Provide the (x, y) coordinate of the cell's center where the given text is located.  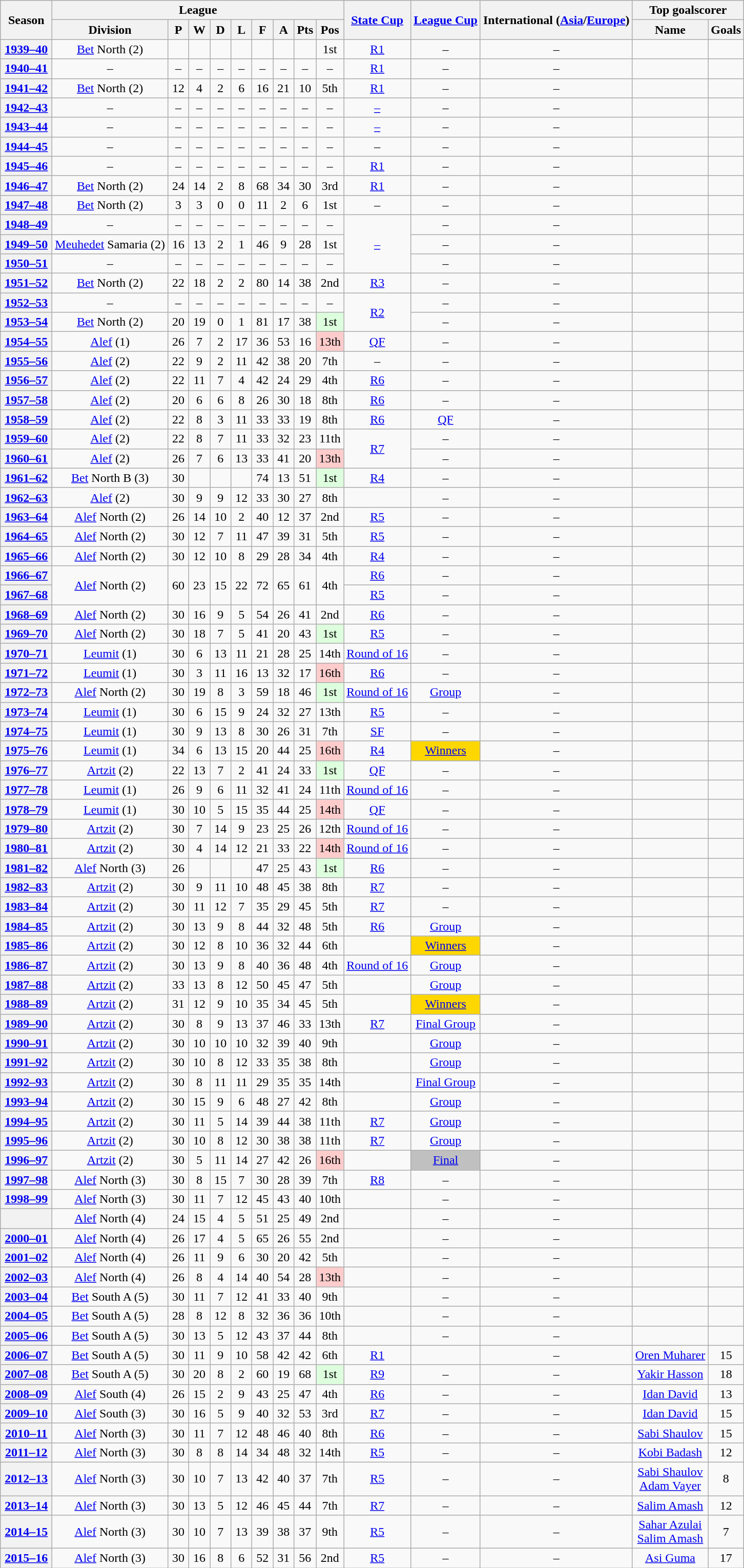
74 (262, 478)
49 (305, 1219)
1960–61 (27, 458)
12th (330, 829)
Season (27, 20)
50 (262, 985)
R9 (377, 1374)
1958–59 (27, 419)
1969–70 (27, 634)
1951–52 (27, 283)
1970–71 (27, 653)
55 (305, 1238)
2008–09 (27, 1394)
1944–45 (27, 146)
1952–53 (27, 303)
2013–14 (27, 1505)
Sahar AzulaiSalim Amash (670, 1532)
2011–12 (27, 1452)
1953–54 (27, 322)
1943–44 (27, 127)
R3 (377, 283)
80 (262, 283)
1997–98 (27, 1179)
1945–46 (27, 166)
1948–49 (27, 224)
1971–72 (27, 673)
Salim Amash (670, 1505)
1996–97 (27, 1160)
Division (110, 30)
81 (262, 322)
72 (262, 585)
1965–66 (27, 556)
1973–74 (27, 712)
P (178, 30)
Alef (1) (110, 342)
2014–15 (27, 1532)
R8 (377, 1179)
F (262, 30)
Kobi Badash (670, 1452)
1975–76 (27, 751)
1967–68 (27, 595)
1998–99 (27, 1199)
61 (305, 585)
1974–75 (27, 731)
1985–86 (27, 946)
1963–64 (27, 517)
1946–47 (27, 185)
59 (262, 692)
International (Asia/Europe) (556, 20)
2001–02 (27, 1258)
1947–48 (27, 205)
1991–92 (27, 1063)
L (242, 30)
1992–93 (27, 1082)
Pos (330, 30)
1987–88 (27, 985)
1966–67 (27, 576)
2010–11 (27, 1433)
1954–55 (27, 342)
1956–57 (27, 380)
2002–03 (27, 1277)
2015–16 (27, 1558)
1962–63 (27, 497)
1942–43 (27, 108)
Alef South (3) (110, 1413)
Yakir Hasson (670, 1374)
1986–87 (27, 965)
2005–06 (27, 1336)
1955–56 (27, 361)
1995–96 (27, 1140)
58 (262, 1355)
1982–83 (27, 887)
A (284, 30)
Goals (726, 30)
52 (262, 1558)
1961–62 (27, 478)
1989–90 (27, 1024)
1979–80 (27, 829)
Bet North B (3) (110, 478)
1976–77 (27, 770)
Asi Guma (670, 1558)
1994–95 (27, 1121)
R2 (377, 312)
2007–08 (27, 1374)
1940–41 (27, 69)
W (200, 30)
2003–04 (27, 1297)
1984–85 (27, 926)
1977–78 (27, 790)
1988–89 (27, 1004)
1964–65 (27, 536)
1949–50 (27, 244)
1983–84 (27, 907)
2009–10 (27, 1413)
2000–01 (27, 1238)
1980–81 (27, 848)
State Cup (377, 20)
SF (377, 731)
Pts (305, 30)
Sabi Shaulov (670, 1433)
2004–05 (27, 1316)
1941–42 (27, 88)
1993–94 (27, 1101)
League (198, 10)
2012–13 (27, 1479)
1972–73 (27, 692)
1968–69 (27, 615)
Meuhedet Samaria (2) (110, 244)
2006–07 (27, 1355)
Oren Muharer (670, 1355)
Name (670, 30)
Final (446, 1160)
56 (305, 1558)
1950–51 (27, 264)
Alef South (4) (110, 1394)
1981–82 (27, 868)
1939–40 (27, 49)
1990–91 (27, 1043)
Top goalscorer (688, 10)
1959–60 (27, 439)
League Cup (446, 20)
1978–79 (27, 809)
D (220, 30)
1957–58 (27, 400)
Sabi ShaulovAdam Vayer (670, 1479)
